Scan for the cell matching the given text and deliver its (x, y) coordinate at center. 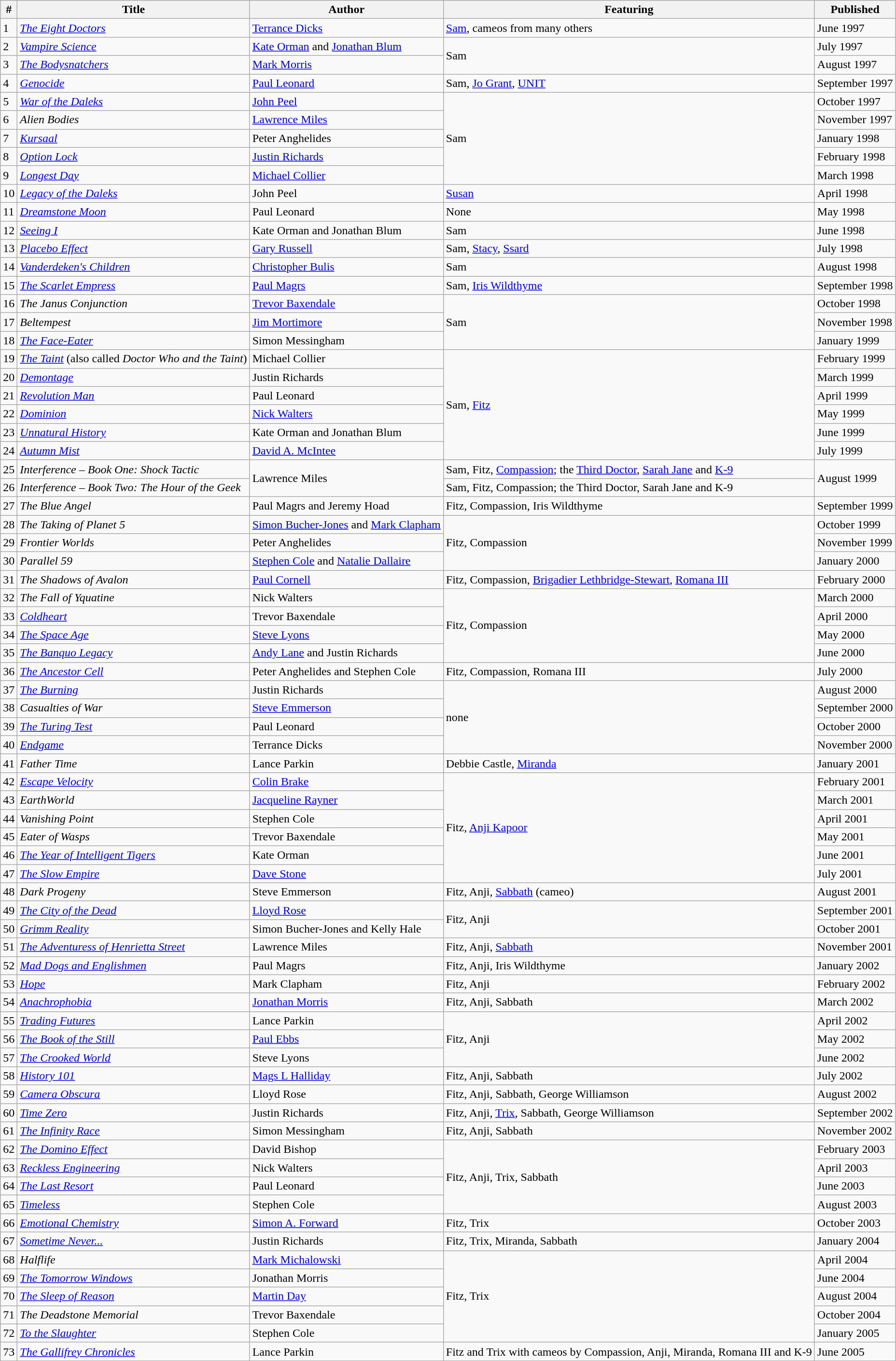
The Bodysnatchers (133, 65)
The Burning (133, 690)
Featuring (629, 10)
Timeless (133, 1205)
The Fall of Yquatine (133, 598)
April 2004 (855, 1260)
August 1999 (855, 478)
The Year of Intelligent Tigers (133, 855)
66 (9, 1223)
Emotional Chemistry (133, 1223)
Vampire Science (133, 46)
Debbie Castle, Miranda (629, 763)
September 2002 (855, 1112)
Title (133, 10)
Dominion (133, 414)
# (9, 10)
The Taint (also called Doctor Who and the Taint) (133, 359)
Escape Velocity (133, 781)
Fitz, Anji, Iris Wildthyme (629, 965)
March 2000 (855, 598)
none (629, 717)
The Taking of Planet 5 (133, 524)
The Infinity Race (133, 1131)
Option Lock (133, 156)
22 (9, 414)
The Face-Eater (133, 340)
August 2000 (855, 690)
January 1999 (855, 340)
January 2005 (855, 1333)
57 (9, 1057)
August 1998 (855, 267)
Placebo Effect (133, 249)
4 (9, 83)
The Book of the Still (133, 1039)
Halflife (133, 1260)
49 (9, 910)
Vanderdeken's Children (133, 267)
48 (9, 892)
71 (9, 1315)
47 (9, 874)
October 2001 (855, 929)
War of the Daleks (133, 101)
72 (9, 1333)
Frontier Worlds (133, 543)
May 1998 (855, 212)
11 (9, 212)
July 1998 (855, 249)
March 2002 (855, 1002)
Genocide (133, 83)
The Blue Angel (133, 506)
Dreamstone Moon (133, 212)
May 2002 (855, 1039)
November 1997 (855, 120)
6 (9, 120)
January 1998 (855, 138)
Kursaal (133, 138)
History 101 (133, 1076)
17 (9, 322)
12 (9, 230)
27 (9, 506)
Hope (133, 984)
56 (9, 1039)
3 (9, 65)
Anachrophobia (133, 1002)
Camera Obscura (133, 1094)
The Deadstone Memorial (133, 1315)
Mad Dogs and Englishmen (133, 965)
January 2002 (855, 965)
Paul Ebbs (347, 1039)
The Crooked World (133, 1057)
Fitz, Anji, Sabbath (cameo) (629, 892)
Mags L Halliday (347, 1076)
24 (9, 451)
Demontage (133, 377)
34 (9, 635)
June 2003 (855, 1186)
October 2003 (855, 1223)
EarthWorld (133, 800)
February 2001 (855, 781)
November 1999 (855, 543)
Fitz, Anji, Trix, Sabbath, George Williamson (629, 1112)
10 (9, 193)
January 2004 (855, 1241)
Alien Bodies (133, 120)
November 2001 (855, 947)
Kate Orman (347, 855)
The Gallifrey Chronicles (133, 1351)
The Turing Test (133, 726)
The Eight Doctors (133, 28)
Longest Day (133, 175)
The Janus Conjunction (133, 304)
July 1997 (855, 46)
60 (9, 1112)
Legacy of the Daleks (133, 193)
65 (9, 1205)
68 (9, 1260)
Paul Cornell (347, 580)
April 2003 (855, 1168)
67 (9, 1241)
Simon Bucher-Jones and Kelly Hale (347, 929)
70 (9, 1296)
39 (9, 726)
The Shadows of Avalon (133, 580)
Endgame (133, 745)
55 (9, 1021)
October 1998 (855, 304)
46 (9, 855)
23 (9, 432)
Andy Lane and Justin Richards (347, 653)
October 1997 (855, 101)
Peter Anghelides and Stephen Cole (347, 671)
44 (9, 819)
February 2003 (855, 1149)
April 2001 (855, 819)
35 (9, 653)
Trading Futures (133, 1021)
The Tomorrow Windows (133, 1278)
20 (9, 377)
Sam, Jo Grant, UNIT (629, 83)
51 (9, 947)
April 1998 (855, 193)
1 (9, 28)
64 (9, 1186)
David Bishop (347, 1149)
25 (9, 469)
41 (9, 763)
Fitz, Compassion, Brigadier Lethbridge-Stewart, Romana III (629, 580)
Sam, cameos from many others (629, 28)
February 1998 (855, 156)
5 (9, 101)
37 (9, 690)
The Adventuress of Henrietta Street (133, 947)
Sam, Fitz (629, 405)
November 2000 (855, 745)
50 (9, 929)
Beltempest (133, 322)
Fitz, Anji, Sabbath, George Williamson (629, 1094)
19 (9, 359)
August 2003 (855, 1205)
The Slow Empire (133, 874)
July 1999 (855, 451)
March 2001 (855, 800)
33 (9, 616)
May 2001 (855, 837)
Fitz and Trix with cameos by Compassion, Anji, Miranda, Romana III and K-9 (629, 1351)
June 1998 (855, 230)
Author (347, 10)
The City of the Dead (133, 910)
8 (9, 156)
40 (9, 745)
Jim Mortimore (347, 322)
62 (9, 1149)
Father Time (133, 763)
Simon A. Forward (347, 1223)
June 2005 (855, 1351)
May 1999 (855, 414)
Stephen Cole and Natalie Dallaire (347, 561)
36 (9, 671)
Fitz, Anji Kapoor (629, 827)
October 1999 (855, 524)
April 2002 (855, 1021)
Sam, Stacy, Ssard (629, 249)
July 2001 (855, 874)
18 (9, 340)
January 2000 (855, 561)
Mark Morris (347, 65)
29 (9, 543)
Simon Bucher-Jones and Mark Clapham (347, 524)
59 (9, 1094)
Grimm Reality (133, 929)
Parallel 59 (133, 561)
30 (9, 561)
Sam, Iris Wildthyme (629, 285)
32 (9, 598)
March 1999 (855, 377)
58 (9, 1076)
43 (9, 800)
September 2001 (855, 910)
42 (9, 781)
Mark Clapham (347, 984)
June 2000 (855, 653)
13 (9, 249)
June 2001 (855, 855)
9 (9, 175)
The Banquo Legacy (133, 653)
The Scarlet Empress (133, 285)
Coldheart (133, 616)
The Domino Effect (133, 1149)
David A. McIntee (347, 451)
The Last Resort (133, 1186)
Seeing I (133, 230)
Paul Magrs and Jeremy Hoad (347, 506)
June 1997 (855, 28)
15 (9, 285)
October 2004 (855, 1315)
Colin Brake (347, 781)
Revolution Man (133, 396)
June 2002 (855, 1057)
Christopher Bulis (347, 267)
Time Zero (133, 1112)
November 2002 (855, 1131)
January 2001 (855, 763)
Mark Michalowski (347, 1260)
February 2000 (855, 580)
June 2004 (855, 1278)
Interference – Book Two: The Hour of the Geek (133, 487)
28 (9, 524)
Fitz, Compassion, Romana III (629, 671)
Martin Day (347, 1296)
52 (9, 965)
March 1998 (855, 175)
Fitz, Anji, Trix, Sabbath (629, 1177)
Casualties of War (133, 708)
September 1999 (855, 506)
November 1998 (855, 322)
Susan (629, 193)
2 (9, 46)
Sometime Never... (133, 1241)
63 (9, 1168)
September 1998 (855, 285)
Unnatural History (133, 432)
54 (9, 1002)
Fitz, Compassion, Iris Wildthyme (629, 506)
Gary Russell (347, 249)
April 2000 (855, 616)
Reckless Engineering (133, 1168)
To the Slaughter (133, 1333)
August 1997 (855, 65)
61 (9, 1131)
July 2000 (855, 671)
14 (9, 267)
None (629, 212)
The Ancestor Cell (133, 671)
April 1999 (855, 396)
73 (9, 1351)
Autumn Mist (133, 451)
16 (9, 304)
February 1999 (855, 359)
May 2000 (855, 635)
45 (9, 837)
The Space Age (133, 635)
Interference – Book One: Shock Tactic (133, 469)
August 2002 (855, 1094)
Published (855, 10)
21 (9, 396)
September 1997 (855, 83)
Jacqueline Rayner (347, 800)
February 2002 (855, 984)
Fitz, Trix, Miranda, Sabbath (629, 1241)
38 (9, 708)
Dave Stone (347, 874)
September 2000 (855, 708)
26 (9, 487)
53 (9, 984)
Dark Progeny (133, 892)
31 (9, 580)
The Sleep of Reason (133, 1296)
Eater of Wasps (133, 837)
July 2002 (855, 1076)
7 (9, 138)
August 2004 (855, 1296)
October 2000 (855, 726)
June 1999 (855, 432)
69 (9, 1278)
August 2001 (855, 892)
Vanishing Point (133, 819)
